Detect which cell encompasses the target text, then output its (x, y) center coordinate. 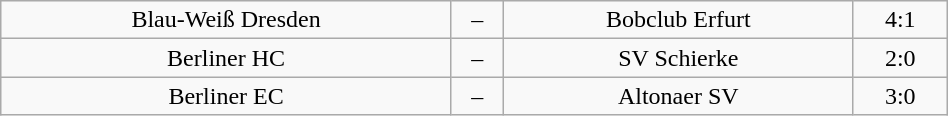
Altonaer SV (678, 96)
Berliner EC (226, 96)
Blau-Weiß Dresden (226, 20)
2:0 (900, 58)
SV Schierke (678, 58)
3:0 (900, 96)
Berliner HC (226, 58)
Bobclub Erfurt (678, 20)
4:1 (900, 20)
